Find where the given text appears and provide that cell's center as [X, Y] coordinate. 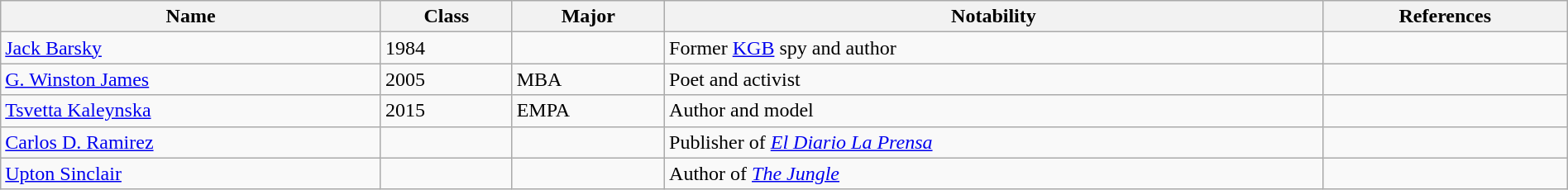
2015 [447, 111]
Jack Barsky [191, 48]
Poet and activist [994, 79]
Carlos D. Ramirez [191, 142]
Notability [994, 17]
Author and model [994, 111]
Upton Sinclair [191, 173]
G. Winston James [191, 79]
Class [447, 17]
References [1445, 17]
2005 [447, 79]
EMPA [588, 111]
MBA [588, 79]
Former KGB spy and author [994, 48]
Name [191, 17]
1984 [447, 48]
Tsvetta Kaleynska [191, 111]
Publisher of El Diario La Prensa [994, 142]
Major [588, 17]
Author of The Jungle [994, 173]
